Determine the [X, Y] coordinate at the center of the cell enclosing the given text.  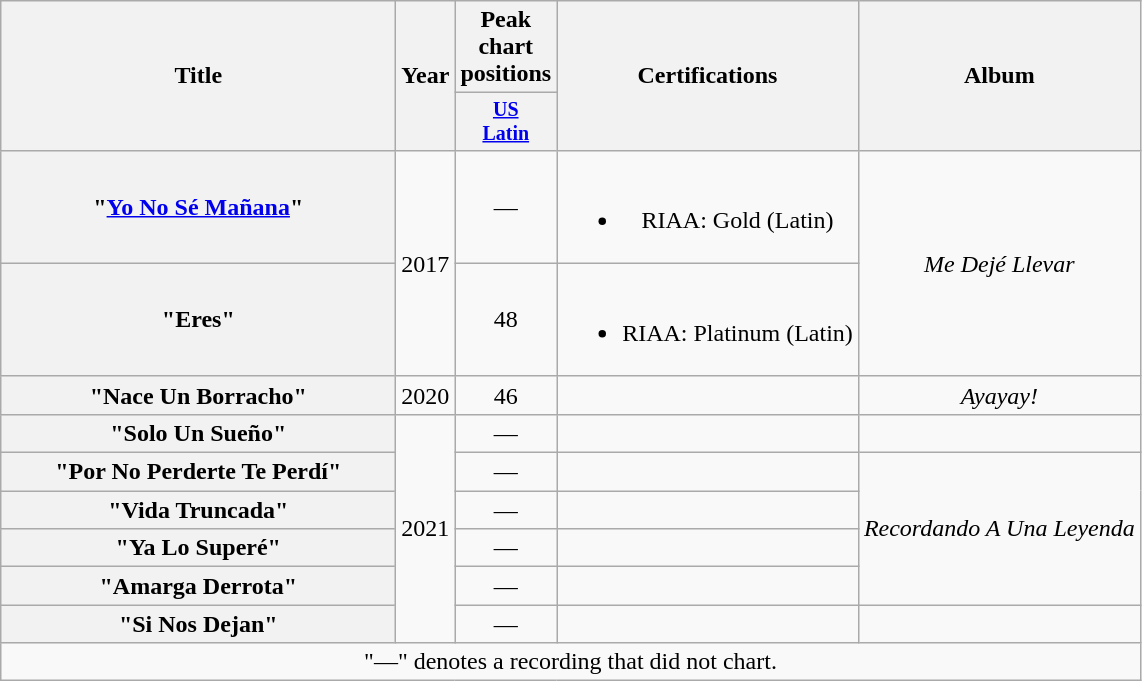
"Nace Un Borracho" [198, 395]
RIAA: Platinum (Latin) [708, 320]
Year [426, 76]
Peak chart positions [506, 47]
Recordando A Una Leyenda [999, 529]
"Ya Lo Superé" [198, 548]
2021 [426, 528]
"Por No Perderte Te Perdí" [198, 472]
"Vida Truncada" [198, 510]
Me Dejé Llevar [999, 263]
Album [999, 76]
2017 [426, 263]
RIAA: Gold (Latin) [708, 206]
Certifications [708, 76]
Title [198, 76]
"Yo No Sé Mañana" [198, 206]
"Eres" [198, 320]
USLatin [506, 122]
"—" denotes a recording that did not chart. [571, 662]
"Amarga Derrota" [198, 586]
Ayayay! [999, 395]
"Si Nos Dejan" [198, 624]
2020 [426, 395]
46 [506, 395]
"Solo Un Sueño" [198, 433]
48 [506, 320]
